Determine the (x, y) coordinate at the center of the cell enclosing the given text.  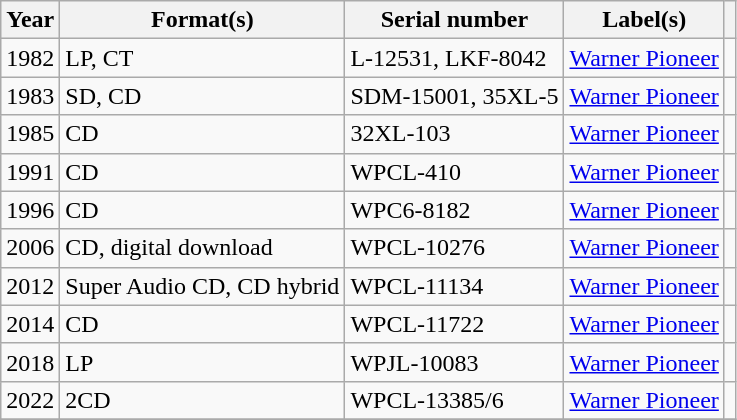
1982 (30, 58)
WPCL-11722 (454, 324)
L-12531, LKF-8042 (454, 58)
2CD (202, 400)
WPCL-410 (454, 172)
Super Audio CD, CD hybrid (202, 286)
SD, CD (202, 96)
Format(s) (202, 20)
1985 (30, 134)
1983 (30, 96)
Year (30, 20)
LP (202, 362)
2022 (30, 400)
2014 (30, 324)
2018 (30, 362)
WPCL-11134 (454, 286)
2006 (30, 248)
32XL-103 (454, 134)
SDM-15001, 35XL-5 (454, 96)
1991 (30, 172)
LP, CT (202, 58)
Serial number (454, 20)
Label(s) (644, 20)
WPCL-10276 (454, 248)
2012 (30, 286)
WPC6-8182 (454, 210)
WPJL-10083 (454, 362)
WPCL-13385/6 (454, 400)
CD, digital download (202, 248)
1996 (30, 210)
